Pinpoint the cell where the given text exists, returning its [X, Y] midpoint coordinate. 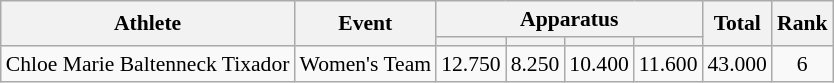
Women's Team [365, 64]
Chloe Marie Baltenneck Tixador [148, 64]
11.600 [668, 64]
8.250 [536, 64]
12.750 [470, 64]
Athlete [148, 24]
6 [802, 64]
Rank [802, 24]
43.000 [736, 64]
Event [365, 24]
10.400 [598, 64]
Total [736, 24]
Apparatus [569, 19]
